Return [x, y] of the center of cell containing provided text 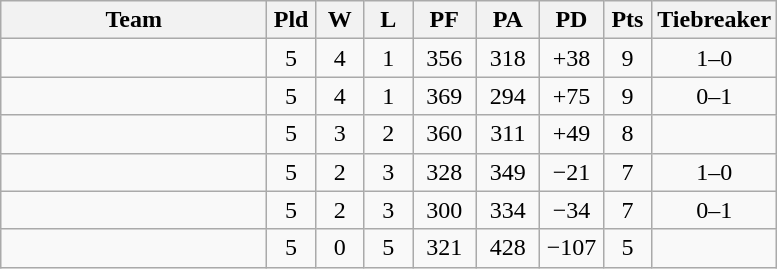
328 [444, 172]
Tiebreaker [714, 20]
W [340, 20]
Team [134, 20]
360 [444, 134]
PF [444, 20]
294 [508, 96]
−107 [572, 248]
334 [508, 210]
0 [340, 248]
8 [628, 134]
349 [508, 172]
−34 [572, 210]
−21 [572, 172]
311 [508, 134]
Pts [628, 20]
369 [444, 96]
+75 [572, 96]
Pld [292, 20]
300 [444, 210]
+38 [572, 58]
PA [508, 20]
356 [444, 58]
321 [444, 248]
+49 [572, 134]
318 [508, 58]
L [388, 20]
428 [508, 248]
PD [572, 20]
